Detect which cell encompasses the target text, then output its (X, Y) center coordinate. 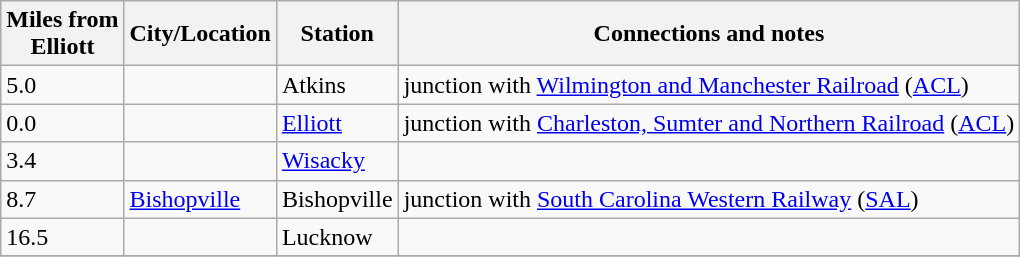
Station (337, 34)
junction with Wilmington and Manchester Railroad (ACL) (709, 85)
3.4 (62, 161)
Atkins (337, 85)
junction with South Carolina Western Railway (SAL) (709, 199)
Miles fromElliott (62, 34)
junction with Charleston, Sumter and Northern Railroad (ACL) (709, 123)
Wisacky (337, 161)
Lucknow (337, 237)
Elliott (337, 123)
Connections and notes (709, 34)
5.0 (62, 85)
8.7 (62, 199)
16.5 (62, 237)
City/Location (200, 34)
0.0 (62, 123)
